From the cell containing the given text, extract its center point as [x, y] coordinate. 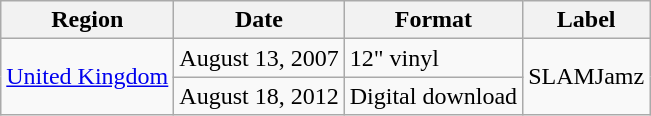
Format [433, 20]
Label [586, 20]
12" vinyl [433, 58]
United Kingdom [88, 77]
Digital download [433, 96]
Date [259, 20]
August 18, 2012 [259, 96]
SLAMJamz [586, 77]
August 13, 2007 [259, 58]
Region [88, 20]
